From the cell containing the given text, extract its center point as (X, Y) coordinate. 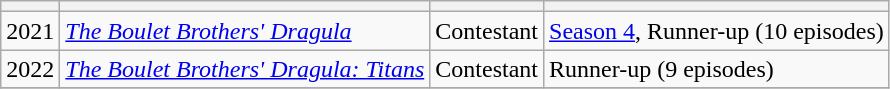
Runner-up (9 episodes) (717, 69)
2022 (30, 69)
The Boulet Brothers' Dragula (245, 31)
Season 4, Runner-up (10 episodes) (717, 31)
The Boulet Brothers' Dragula: Titans (245, 69)
2021 (30, 31)
